From the cell containing the given text, extract its center point as (X, Y) coordinate. 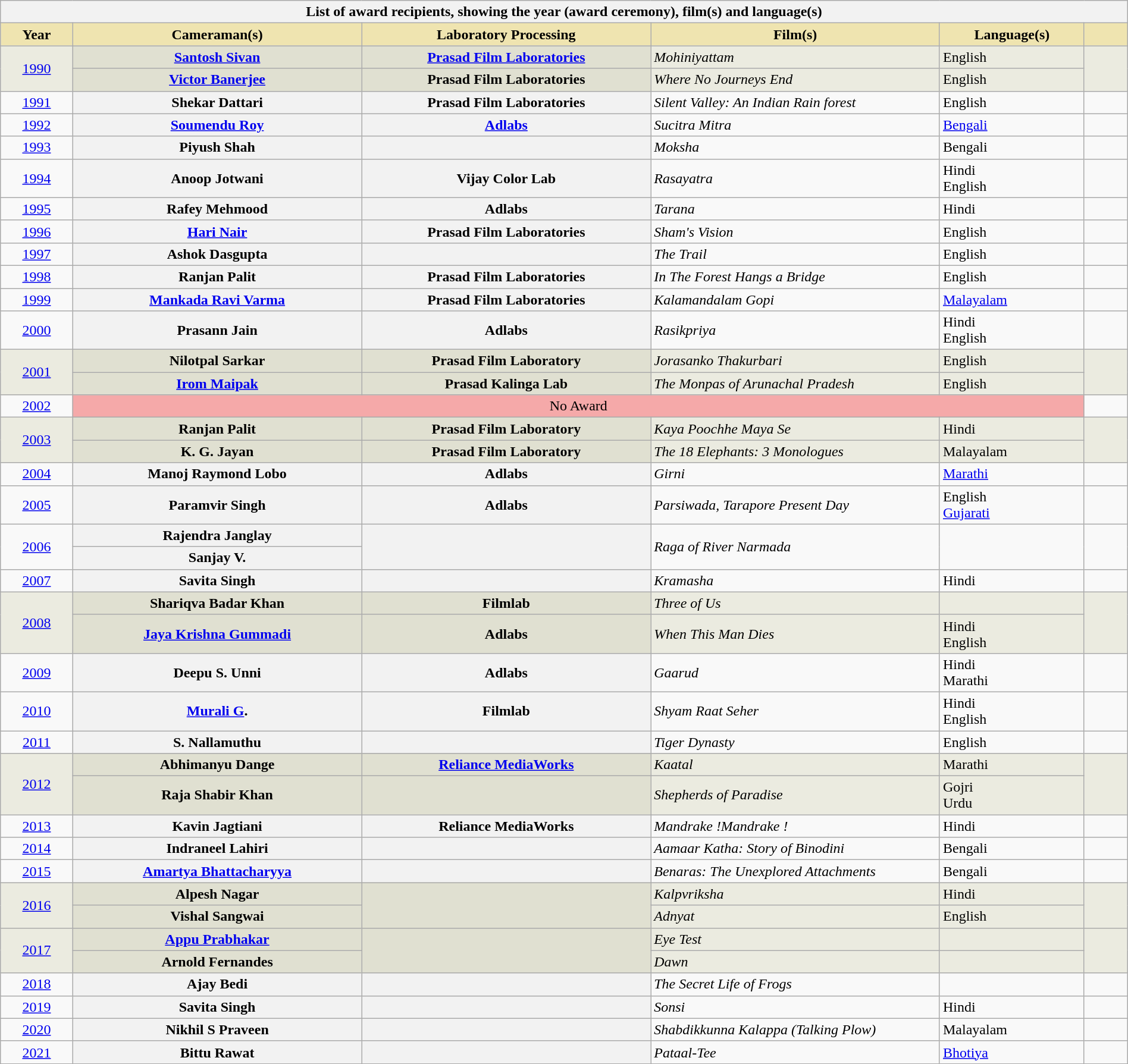
1993 (37, 147)
Laboratory Processing (506, 34)
Abhimanyu Dange (217, 765)
2002 (37, 406)
Bhotiya (1011, 1052)
In The Forest Hangs a Bridge (795, 277)
Benaras: The Unexplored Attachments (795, 871)
Soumendu Roy (217, 125)
Gaarud (795, 672)
Rafey Mehmood (217, 209)
Rajendra Janglay (217, 535)
Bittu Rawat (217, 1052)
Indraneel Lahiri (217, 849)
Sonsi (795, 1007)
Hari Nair (217, 231)
1996 (37, 231)
Nikhil S Praveen (217, 1030)
Silent Valley: An Indian Rain forest (795, 102)
2014 (37, 849)
1999 (37, 299)
Kalamandalam Gopi (795, 299)
1992 (37, 125)
Year (37, 34)
Ajay Bedi (217, 984)
Mandrake !Mandrake ! (795, 826)
Manoj Raymond Lobo (217, 474)
Film(s) (795, 34)
Aamaar Katha: Story of Binodini (795, 849)
Raga of River Narmada (795, 547)
Cameraman(s) (217, 34)
2007 (37, 580)
Tarana (795, 209)
Sanjay V. (217, 558)
List of award recipients, showing the year (award ceremony), film(s) and language(s) (564, 12)
2006 (37, 547)
Kramasha (795, 580)
The Monpas of Arunachal Pradesh (795, 384)
Murali G. (217, 711)
Kaatal (795, 765)
1991 (37, 102)
Victor Banerjee (217, 80)
Shekar Dattari (217, 102)
Santosh Sivan (217, 57)
1998 (37, 277)
Rasayatra (795, 178)
Piyush Shah (217, 147)
Anoop Jotwani (217, 178)
2011 (37, 742)
Paramvir Singh (217, 504)
Arnold Fernandes (217, 962)
Tiger Dynasty (795, 742)
2018 (37, 984)
Jorasanko Thakurbari (795, 361)
S. Nallamuthu (217, 742)
Shabdikkunna Kalappa (Talking Plow) (795, 1030)
2004 (37, 474)
GojriUrdu (1011, 796)
2016 (37, 905)
The Trail (795, 254)
Kaya Poochhe Maya Se (795, 429)
Deepu S. Unni (217, 672)
1990 (37, 68)
2009 (37, 672)
2013 (37, 826)
Vishal Sangwai (217, 917)
2005 (37, 504)
2010 (37, 711)
Vijay Color Lab (506, 178)
1997 (37, 254)
Jaya Krishna Gummadi (217, 634)
Girni (795, 474)
Rasikpriya (795, 331)
2017 (37, 950)
Shyam Raat Seher (795, 711)
Adnyat (795, 917)
2021 (37, 1052)
2020 (37, 1030)
When This Man Dies (795, 634)
2015 (37, 871)
Kavin Jagtiani (217, 826)
Three of Us (795, 603)
K. G. Jayan (217, 451)
Irom Maipak (217, 384)
Shepherds of Paradise (795, 796)
Sham's Vision (795, 231)
Ashok Dasgupta (217, 254)
Raja Shabir Khan (217, 796)
1995 (37, 209)
2008 (37, 622)
Mohiniyattam (795, 57)
Amartya Bhattacharyya (217, 871)
Language(s) (1011, 34)
Nilotpal Sarkar (217, 361)
The Secret Life of Frogs (795, 984)
Moksha (795, 147)
2001 (37, 372)
Prasad Kalinga Lab (506, 384)
Pataal-Tee (795, 1052)
Dawn (795, 962)
2019 (37, 1007)
2000 (37, 331)
Sucitra Mitra (795, 125)
Eye Test (795, 939)
2012 (37, 784)
Mankada Ravi Varma (217, 299)
Alpesh Nagar (217, 894)
1994 (37, 178)
Parsiwada, Tarapore Present Day (795, 504)
EnglishGujarati (1011, 504)
Where No Journeys End (795, 80)
Appu Prabhakar (217, 939)
Shariqva Badar Khan (217, 603)
HindiMarathi (1011, 672)
Kalpvriksha (795, 894)
No Award (578, 406)
2003 (37, 440)
The 18 Elephants: 3 Monologues (795, 451)
Prasann Jain (217, 331)
